Identify which cell holds the provided text, then report its (x, y) central coordinate. 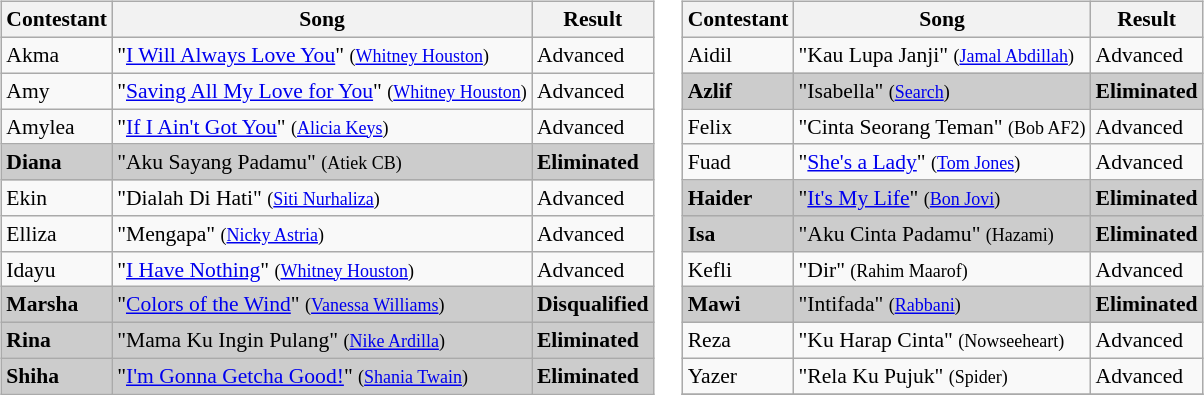
"Ku Harap Cinta" (Nowseeheart) (942, 340)
"Dialah Di Hati" (Siti Nurhaliza) (322, 198)
Aidil (738, 55)
Reza (738, 340)
"Rela Ku Pujuk" (Spider) (942, 376)
"Aku Sayang Padamu" (Atiek CB) (322, 162)
Azlif (738, 91)
"If I Ain't Got You" (Alicia Keys) (322, 127)
"Colors of the Wind" (Vanessa Williams) (322, 305)
Ekin (56, 198)
"I Will Always Love You" (Whitney Houston) (322, 55)
Yazer (738, 376)
"Cinta Seorang Teman" (Bob AF2) (942, 127)
"Isabella" (Search) (942, 91)
"Intifada" (Rabbani) (942, 305)
Rina (56, 340)
Marsha (56, 305)
Amy (56, 91)
"Saving All My Love for You" (Whitney Houston) (322, 91)
"Dir" (Rahim Maarof) (942, 269)
Mawi (738, 305)
Shiha (56, 376)
Fuad (738, 162)
"I'm Gonna Getcha Good!" (Shania Twain) (322, 376)
"Aku Cinta Padamu" (Hazami) (942, 234)
Isa (738, 234)
Disqualified (593, 305)
"Mengapa" (Nicky Astria) (322, 234)
Idayu (56, 269)
Elliza (56, 234)
"Mama Ku Ingin Pulang" (Nike Ardilla) (322, 340)
"She's a Lady" (Tom Jones) (942, 162)
Amylea (56, 127)
"It's My Life" (Bon Jovi) (942, 198)
Felix (738, 127)
Akma (56, 55)
"I Have Nothing" (Whitney Houston) (322, 269)
Diana (56, 162)
Haider (738, 198)
"Kau Lupa Janji" (Jamal Abdillah) (942, 55)
Kefli (738, 269)
